Pinpoint the cell where the given text exists, returning its (X, Y) midpoint coordinate. 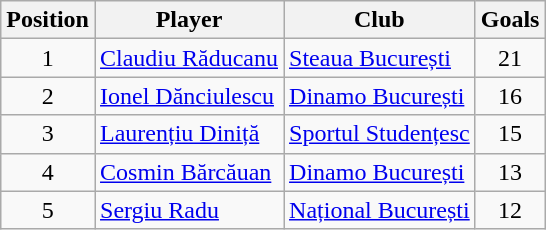
Sportul Studențesc (380, 134)
15 (510, 134)
3 (48, 134)
Național București (380, 210)
Steaua București (380, 58)
5 (48, 210)
Claudiu Răducanu (188, 58)
16 (510, 96)
Club (380, 20)
1 (48, 58)
13 (510, 172)
Player (188, 20)
Cosmin Bărcăuan (188, 172)
2 (48, 96)
Laurențiu Diniță (188, 134)
Ionel Dănciulescu (188, 96)
21 (510, 58)
4 (48, 172)
Position (48, 20)
12 (510, 210)
Goals (510, 20)
Sergiu Radu (188, 210)
